Pinpoint the cell where the given text exists, returning its [X, Y] midpoint coordinate. 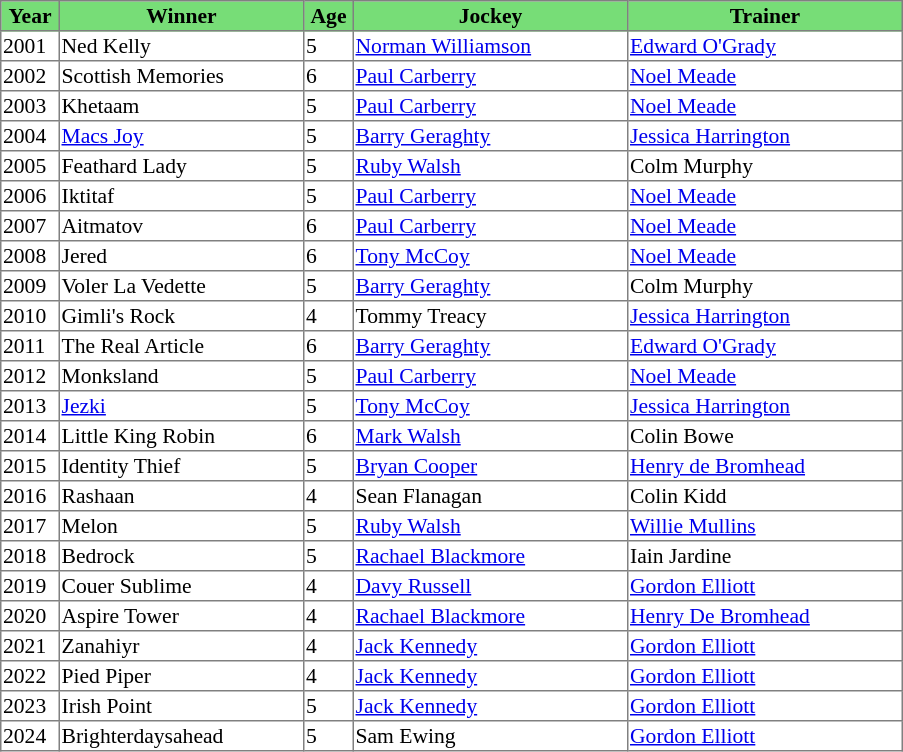
2009 [30, 286]
Norman Williamson [490, 46]
The Real Article [181, 346]
2016 [30, 496]
Jockey [490, 16]
2015 [30, 466]
2014 [30, 436]
Winner [181, 16]
Zanahiyr [181, 646]
Iain Jardine [765, 556]
2013 [30, 406]
Brighterdaysahead [181, 736]
Jered [181, 256]
Sam Ewing [490, 736]
2008 [30, 256]
2001 [30, 46]
Little King Robin [181, 436]
Tommy Treacy [490, 316]
Melon [181, 526]
Colin Bowe [765, 436]
Henry De Bromhead [765, 616]
Bryan Cooper [490, 466]
Iktitaf [181, 196]
2017 [30, 526]
Aitmatov [181, 226]
Khetaam [181, 106]
2012 [30, 376]
Henry de Bromhead [765, 466]
2010 [30, 316]
2011 [30, 346]
Voler La Vedette [181, 286]
Feathard Lady [181, 166]
Monksland [181, 376]
2005 [30, 166]
Ned Kelly [181, 46]
Sean Flanagan [490, 496]
2020 [30, 616]
Mark Walsh [490, 436]
Scottish Memories [181, 76]
Bedrock [181, 556]
Gimli's Rock [181, 316]
Aspire Tower [181, 616]
Couer Sublime [181, 586]
2018 [30, 556]
2002 [30, 76]
2004 [30, 136]
2003 [30, 106]
Jezki [181, 406]
2006 [30, 196]
2007 [30, 226]
Davy Russell [490, 586]
Identity Thief [181, 466]
Willie Mullins [765, 526]
Year [30, 16]
Macs Joy [181, 136]
Pied Piper [181, 676]
2023 [30, 706]
Trainer [765, 16]
2024 [30, 736]
Colin Kidd [765, 496]
2021 [30, 646]
Irish Point [181, 706]
Rashaan [181, 496]
2022 [30, 676]
2019 [30, 586]
Age [329, 16]
